Scan for the cell matching the given text and deliver its [x, y] coordinate at center. 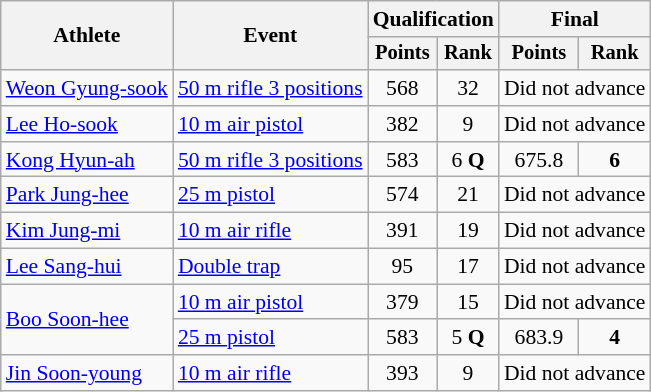
391 [402, 231]
393 [402, 373]
19 [468, 231]
32 [468, 88]
6 [615, 160]
Double trap [270, 267]
Park Jung-hee [87, 195]
Lee Sang-hui [87, 267]
574 [402, 195]
Qualification [434, 19]
Lee Ho-sook [87, 124]
683.9 [539, 338]
95 [402, 267]
568 [402, 88]
Final [575, 19]
17 [468, 267]
15 [468, 302]
Kim Jung-mi [87, 231]
Event [270, 36]
4 [615, 338]
675.8 [539, 160]
5 Q [468, 338]
379 [402, 302]
382 [402, 124]
6 Q [468, 160]
Weon Gyung-sook [87, 88]
21 [468, 195]
Jin Soon-young [87, 373]
Athlete [87, 36]
Kong Hyun-ah [87, 160]
Boo Soon-hee [87, 320]
